Output the [x, y] coordinate of the center of the cell containing the given text.  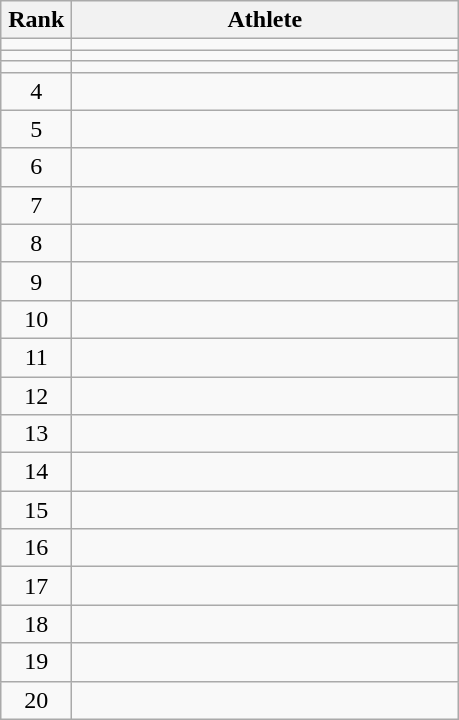
15 [36, 510]
17 [36, 586]
9 [36, 281]
5 [36, 129]
16 [36, 548]
18 [36, 624]
7 [36, 205]
14 [36, 472]
10 [36, 319]
19 [36, 662]
13 [36, 434]
11 [36, 357]
12 [36, 395]
6 [36, 167]
8 [36, 243]
Rank [36, 20]
4 [36, 91]
20 [36, 700]
Athlete [265, 20]
